Return the (x, y) coordinate for the center point of the cell that contains the specified text.  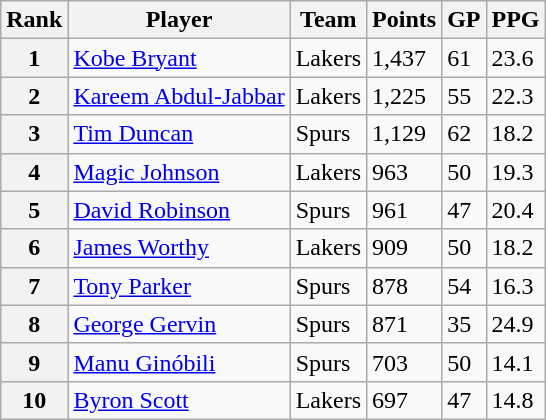
8 (34, 324)
963 (404, 172)
James Worthy (179, 248)
PPG (516, 20)
19.3 (516, 172)
22.3 (516, 96)
6 (34, 248)
55 (464, 96)
7 (34, 286)
871 (404, 324)
1,129 (404, 134)
Manu Ginóbili (179, 362)
10 (34, 400)
5 (34, 210)
Byron Scott (179, 400)
Tim Duncan (179, 134)
Kareem Abdul-Jabbar (179, 96)
GP (464, 20)
54 (464, 286)
Player (179, 20)
George Gervin (179, 324)
697 (404, 400)
16.3 (516, 286)
703 (404, 362)
3 (34, 134)
2 (34, 96)
Magic Johnson (179, 172)
Points (404, 20)
Tony Parker (179, 286)
961 (404, 210)
20.4 (516, 210)
Rank (34, 20)
14.8 (516, 400)
23.6 (516, 58)
909 (404, 248)
35 (464, 324)
9 (34, 362)
61 (464, 58)
Team (328, 20)
24.9 (516, 324)
4 (34, 172)
1,437 (404, 58)
Kobe Bryant (179, 58)
14.1 (516, 362)
1,225 (404, 96)
1 (34, 58)
62 (464, 134)
878 (404, 286)
David Robinson (179, 210)
